Determine the (X, Y) coordinate at the center of the cell enclosing the given text.  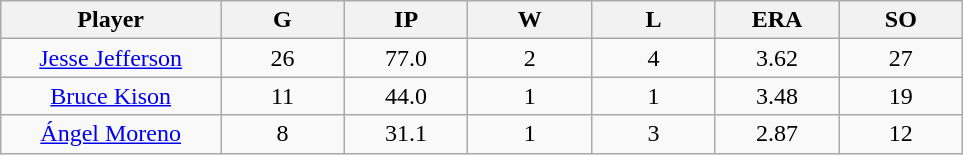
G (283, 20)
27 (901, 58)
ERA (777, 20)
SO (901, 20)
31.1 (406, 134)
2.87 (777, 134)
26 (283, 58)
L (654, 20)
8 (283, 134)
Bruce Kison (111, 96)
77.0 (406, 58)
12 (901, 134)
IP (406, 20)
Jesse Jefferson (111, 58)
3.62 (777, 58)
4 (654, 58)
3.48 (777, 96)
Player (111, 20)
Ángel Moreno (111, 134)
44.0 (406, 96)
3 (654, 134)
2 (530, 58)
W (530, 20)
19 (901, 96)
11 (283, 96)
